Pinpoint the cell where the given text exists, returning its [x, y] midpoint coordinate. 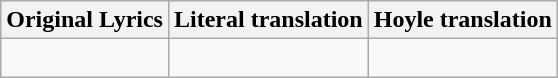
Original Lyrics [85, 20]
Literal translation [268, 20]
Hoyle translation [462, 20]
